Identify which cell holds the provided text, then report its (X, Y) central coordinate. 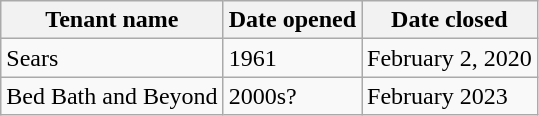
Bed Bath and Beyond (112, 96)
Tenant name (112, 20)
2000s? (292, 96)
February 2, 2020 (450, 58)
Sears (112, 58)
Date opened (292, 20)
February 2023 (450, 96)
1961 (292, 58)
Date closed (450, 20)
